For the text-containing cell, return its midpoint in [X, Y] coordinate format. 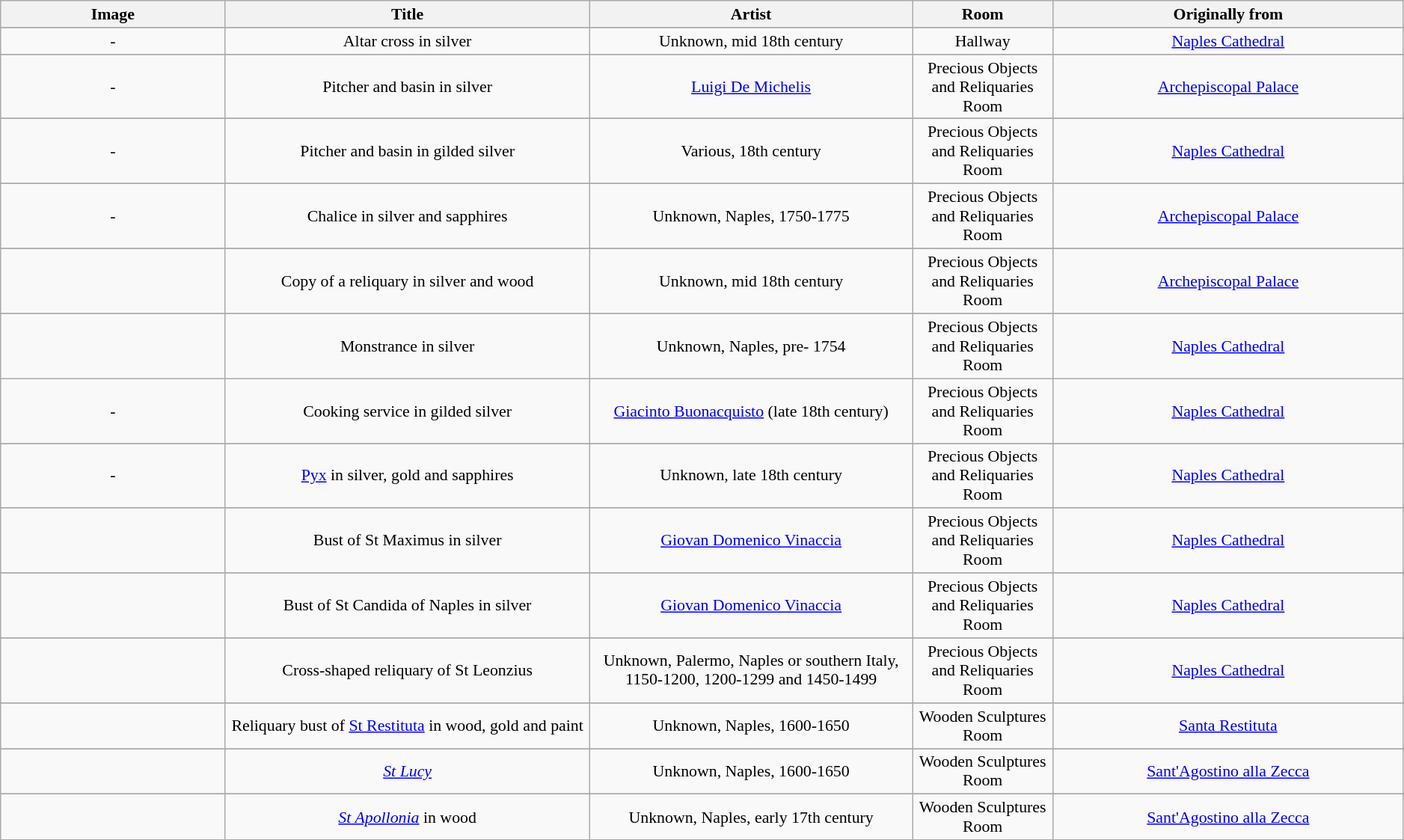
Unknown, Palermo, Naples or southern Italy, 1150-1200, 1200-1299 and 1450-1499 [751, 670]
St Lucy [408, 770]
Hallway [983, 40]
Unknown, Naples, early 17th century [751, 817]
Copy of a reliquary in silver and wood [408, 281]
Santa Restituta [1228, 726]
Chalice in silver and sapphires [408, 215]
Bust of St Candida of Naples in silver [408, 604]
St Apollonia in wood [408, 817]
Monstrance in silver [408, 346]
Unknown, Naples, 1750-1775 [751, 215]
Altar cross in silver [408, 40]
Various, 18th century [751, 151]
Title [408, 13]
Room [983, 13]
Reliquary bust of St Restituta in wood, gold and paint [408, 726]
Pitcher and basin in silver [408, 87]
Unknown, late 18th century [751, 476]
Unknown, Naples, pre- 1754 [751, 346]
Pyx in silver, gold and sapphires [408, 476]
Cooking service in gilded silver [408, 410]
Luigi De Michelis [751, 87]
Bust of St Maximus in silver [408, 540]
Image [113, 13]
Giacinto Buonacquisto (late 18th century) [751, 410]
Pitcher and basin in gilded silver [408, 151]
Originally from [1228, 13]
Artist [751, 13]
Cross-shaped reliquary of St Leonzius [408, 670]
